Determine the (x, y) coordinate at the center of the cell enclosing the given text.  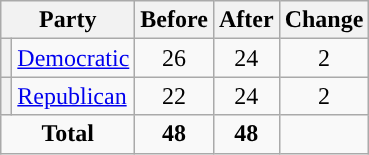
Party (68, 20)
Republican (74, 96)
Democratic (74, 58)
22 (174, 96)
After (246, 20)
Total (68, 134)
Change (324, 20)
26 (174, 58)
Before (174, 20)
